Extract the (x, y) coordinate from the center of the cell holding the provided text.  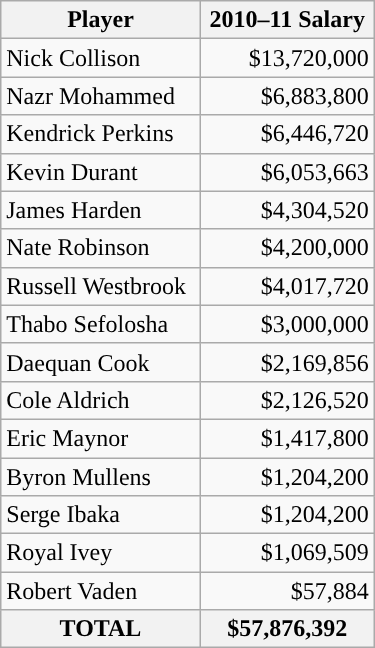
$1,417,800 (287, 438)
Cole Aldrich (100, 400)
$57,876,392 (287, 629)
Eric Maynor (100, 438)
Russell Westbrook (100, 286)
Robert Vaden (100, 591)
$57,884 (287, 591)
$3,000,000 (287, 324)
Royal Ivey (100, 553)
James Harden (100, 210)
Player (100, 20)
$6,446,720 (287, 134)
Kendrick Perkins (100, 134)
$2,169,856 (287, 362)
$13,720,000 (287, 58)
$4,200,000 (287, 248)
Nate Robinson (100, 248)
$2,126,520 (287, 400)
Kevin Durant (100, 172)
$6,883,800 (287, 96)
$4,017,720 (287, 286)
Serge Ibaka (100, 515)
2010–11 Salary (287, 20)
$1,069,509 (287, 553)
$6,053,663 (287, 172)
TOTAL (100, 629)
Nazr Mohammed (100, 96)
Byron Mullens (100, 477)
Thabo Sefolosha (100, 324)
$4,304,520 (287, 210)
Daequan Cook (100, 362)
Nick Collison (100, 58)
